For the text-containing cell, return its midpoint in (X, Y) coordinate format. 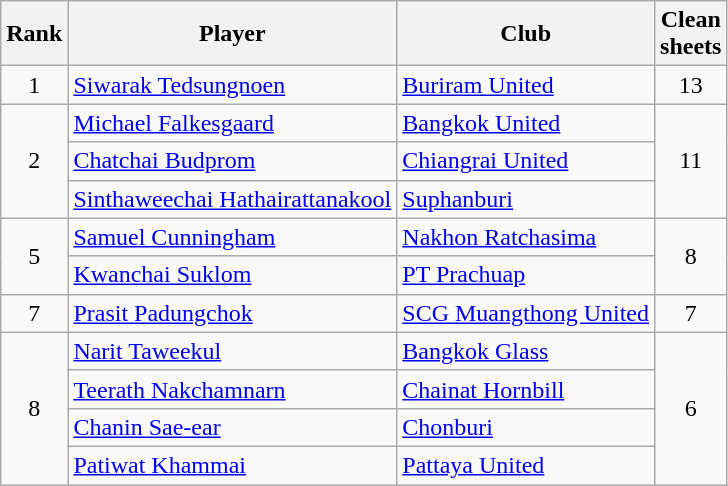
Chanin Sae-ear (232, 427)
5 (34, 256)
Sinthaweechai Hathairattanakool (232, 199)
2 (34, 161)
Pattaya United (526, 465)
PT Prachuap (526, 275)
Teerath Nakchamnarn (232, 389)
Player (232, 34)
Samuel Cunningham (232, 237)
13 (691, 85)
11 (691, 161)
Club (526, 34)
Chonburi (526, 427)
Rank (34, 34)
Prasit Padungchok (232, 313)
Bangkok United (526, 123)
Chiangrai United (526, 161)
Bangkok Glass (526, 351)
Chatchai Budprom (232, 161)
Narit Taweekul (232, 351)
Chainat Hornbill (526, 389)
Siwarak Tedsungnoen (232, 85)
Michael Falkesgaard (232, 123)
Suphanburi (526, 199)
1 (34, 85)
6 (691, 408)
Patiwat Khammai (232, 465)
SCG Muangthong United (526, 313)
Nakhon Ratchasima (526, 237)
Buriram United (526, 85)
Kwanchai Suklom (232, 275)
Cleansheets (691, 34)
